Provide the (X, Y) coordinate of the cell's center where the given text is located.  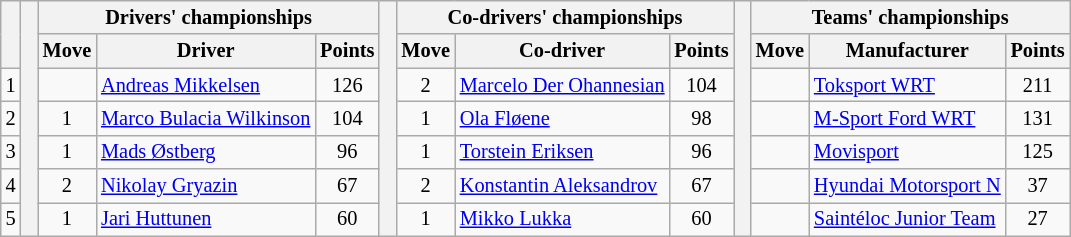
131 (1038, 118)
125 (1038, 152)
Saintéloc Junior Team (908, 219)
Co-drivers' championships (564, 17)
Marco Bulacia Wilkinson (206, 118)
Torstein Eriksen (562, 152)
Co-driver (562, 51)
Ola Fløene (562, 118)
27 (1038, 219)
Teams' championships (910, 17)
Drivers' championships (209, 17)
Mads Østberg (206, 152)
M-Sport Ford WRT (908, 118)
5 (11, 219)
Toksport WRT (908, 85)
126 (347, 85)
Andreas Mikkelsen (206, 85)
98 (701, 118)
37 (1038, 186)
Driver (206, 51)
Mikko Lukka (562, 219)
Manufacturer (908, 51)
Jari Huttunen (206, 219)
4 (11, 186)
Movisport (908, 152)
Konstantin Aleksandrov (562, 186)
Hyundai Motorsport N (908, 186)
Marcelo Der Ohannesian (562, 85)
3 (11, 152)
211 (1038, 85)
Nikolay Gryazin (206, 186)
